From the cell containing the given text, extract its center point as [X, Y] coordinate. 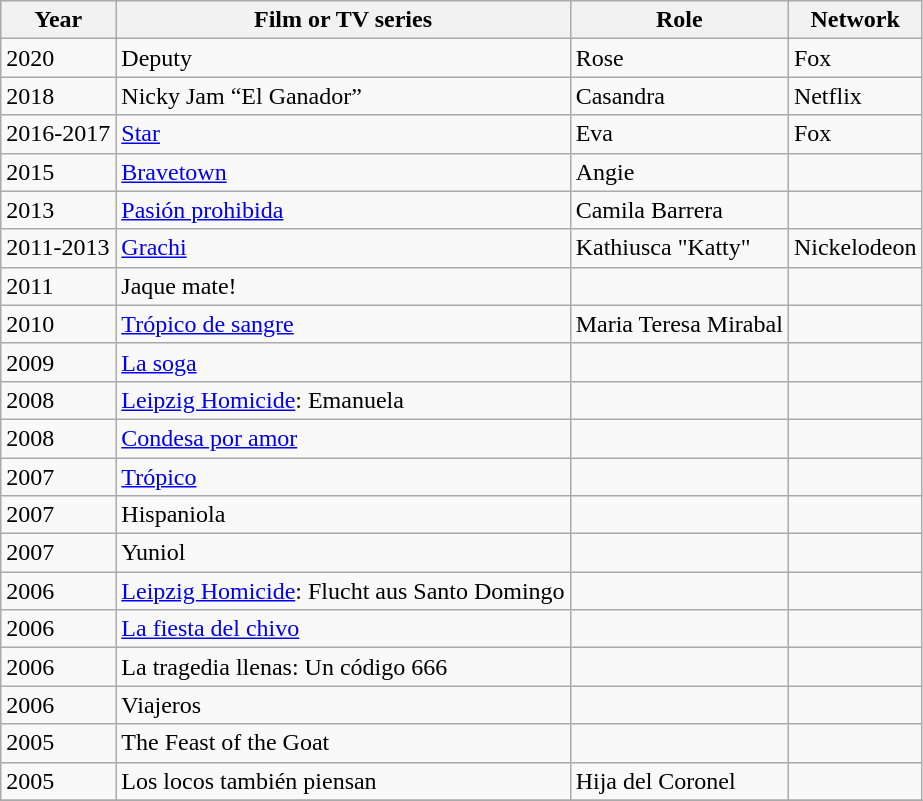
Star [343, 134]
Angie [679, 172]
Film or TV series [343, 20]
Leipzig Homicide: Emanuela [343, 400]
2011 [58, 286]
Casandra [679, 96]
2009 [58, 362]
Trópico [343, 477]
Netflix [855, 96]
2020 [58, 58]
Yuniol [343, 553]
Trópico de sangre [343, 324]
La tragedia llenas: Un código 666 [343, 667]
Hija del Coronel [679, 781]
Nickelodeon [855, 248]
Jaque mate! [343, 286]
2013 [58, 210]
2011-2013 [58, 248]
Hispaniola [343, 515]
2010 [58, 324]
Eva [679, 134]
Nicky Jam “El Ganador” [343, 96]
Los locos también piensan [343, 781]
La soga [343, 362]
2016-2017 [58, 134]
Maria Teresa Mirabal [679, 324]
Deputy [343, 58]
Leipzig Homicide: Flucht aus Santo Domingo [343, 591]
Viajeros [343, 705]
Grachi [343, 248]
Bravetown [343, 172]
Year [58, 20]
Pasión prohibida [343, 210]
Rose [679, 58]
2018 [58, 96]
Condesa por amor [343, 438]
Camila Barrera [679, 210]
Role [679, 20]
The Feast of the Goat [343, 743]
Network [855, 20]
2015 [58, 172]
Kathiusca "Katty" [679, 248]
La fiesta del chivo [343, 629]
